Detect which cell encompasses the target text, then output its (x, y) center coordinate. 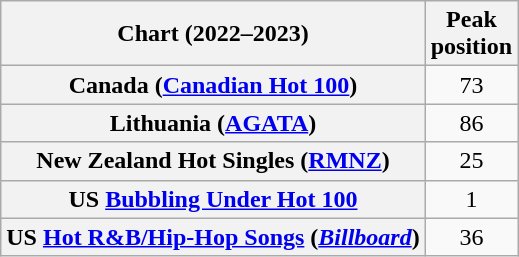
73 (471, 85)
Lithuania (AGATA) (213, 123)
US Hot R&B/Hip-Hop Songs (Billboard) (213, 237)
25 (471, 161)
US Bubbling Under Hot 100 (213, 199)
1 (471, 199)
36 (471, 237)
Chart (2022–2023) (213, 34)
86 (471, 123)
Peakposition (471, 34)
Canada (Canadian Hot 100) (213, 85)
New Zealand Hot Singles (RMNZ) (213, 161)
